Capture the cell that displays the provided text and extract its [x, y] central coordinate. 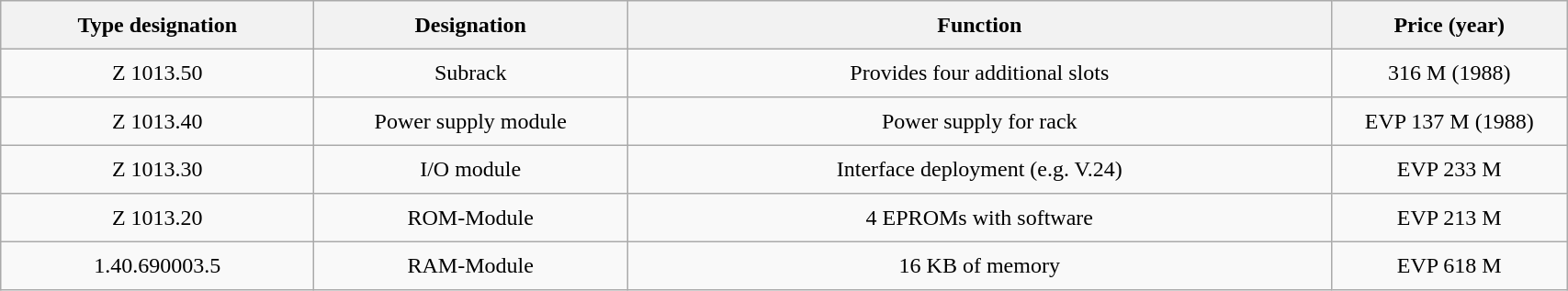
EVP 618 M [1450, 265]
16 KB of memory [979, 265]
EVP 233 M [1450, 169]
316 M (1988) [1450, 73]
Subrack [470, 73]
ROM-Module [470, 218]
Z 1013.40 [158, 121]
Designation [470, 25]
Z 1013.30 [158, 169]
Provides four additional slots [979, 73]
Interface deployment (e.g. V.24) [979, 169]
Power supply for rack [979, 121]
EVP 137 M (1988) [1450, 121]
Z 1013.50 [158, 73]
EVP 213 M [1450, 218]
1.40.690003.5 [158, 265]
Type designation [158, 25]
Function [979, 25]
Z 1013.20 [158, 218]
I/O module [470, 169]
Price (year) [1450, 25]
RAM-Module [470, 265]
Power supply module [470, 121]
4 EPROMs with software [979, 218]
